Determine the (X, Y) coordinate at the center of the cell enclosing the given text.  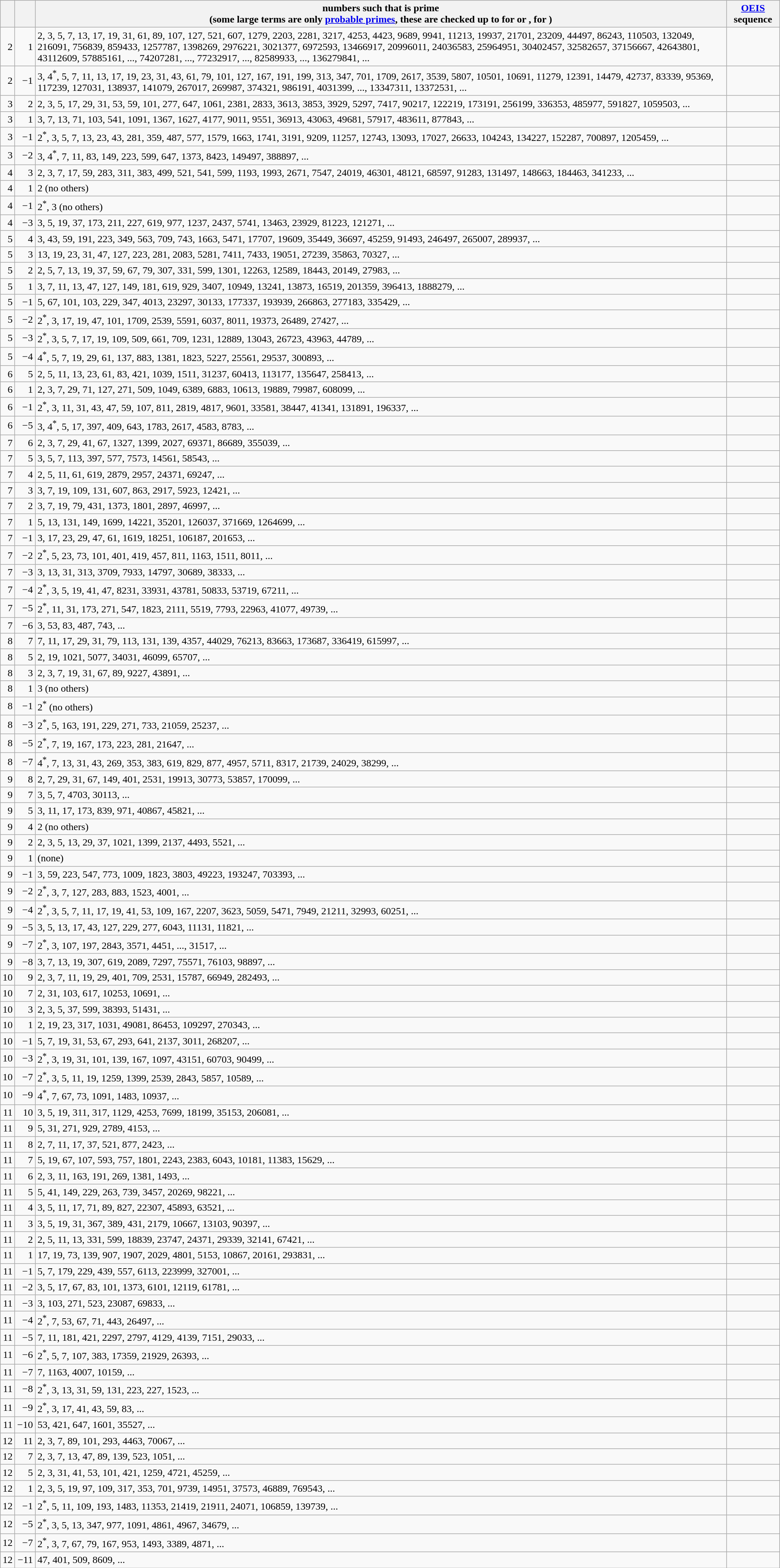
3, 17, 23, 29, 47, 61, 1619, 18251, 106187, 201653, ... (381, 538)
2*, 3, 107, 197, 2843, 3571, 4451, ..., 31517, ... (381, 945)
3, 103, 271, 523, 23087, 69833, ... (381, 1303)
2* (no others) (381, 706)
3, 53, 83, 487, 743, ... (381, 625)
2, 3, 7, 13, 47, 89, 139, 523, 1051, ... (381, 1457)
4*, 7, 13, 31, 43, 269, 353, 383, 619, 829, 877, 4957, 5711, 8317, 21739, 24029, 38299, ... (381, 762)
2, 5, 11, 13, 331, 599, 18839, 23747, 24371, 29339, 32141, 67421, ... (381, 1239)
2*, 3, 17, 41, 43, 59, 83, ... (381, 1407)
3, 5, 19, 311, 317, 1129, 4253, 7699, 18199, 35153, 206081, ... (381, 1113)
2, 7, 11, 17, 37, 521, 877, 2423, ... (381, 1144)
2*, 3 (no others) (381, 206)
2*, 3, 13, 31, 59, 131, 223, 227, 1523, ... (381, 1389)
4*, 7, 67, 73, 1091, 1483, 10937, ... (381, 1096)
2, 5, 7, 13, 19, 37, 59, 67, 79, 307, 331, 599, 1301, 12263, 12589, 18443, 20149, 27983, ... (381, 271)
2, 19, 1021, 5077, 34031, 46099, 65707, ... (381, 657)
(none) (381, 858)
4*, 5, 7, 19, 29, 61, 137, 883, 1381, 1823, 5227, 25561, 29537, 300893, ... (381, 357)
2, 3, 7, 17, 59, 283, 311, 383, 499, 521, 541, 599, 1193, 1993, 2671, 7547, 24019, 46301, 48121, 68597, 91283, 131497, 148663, 184463, 341233, ... (381, 173)
3, 7, 19, 79, 431, 1373, 1801, 2897, 46997, ... (381, 506)
17, 19, 73, 139, 907, 1907, 2029, 4801, 5153, 10867, 20161, 293831, ... (381, 1255)
2*, 3, 7, 67, 79, 167, 953, 1493, 3389, 4871, ... (381, 1543)
53, 421, 647, 1601, 35527, ... (381, 1425)
2, 3, 11, 163, 191, 269, 1381, 1493, ... (381, 1176)
−11 (25, 1560)
3, 5, 7, 4703, 30113, ... (381, 795)
3, 5, 13, 17, 43, 127, 229, 277, 6043, 11131, 11821, ... (381, 927)
2*, 5, 23, 73, 101, 401, 419, 457, 811, 1163, 1511, 8011, ... (381, 555)
2, 3, 7, 19, 31, 67, 89, 9227, 43891, ... (381, 673)
2, 3, 5, 19, 97, 109, 317, 353, 701, 9739, 14951, 37573, 46889, 769543, ... (381, 1488)
2, 3, 7, 11, 19, 29, 401, 709, 2531, 15787, 66949, 282493, ... (381, 978)
2*, 3, 5, 19, 41, 47, 8231, 33931, 43781, 50833, 53719, 67211, ... (381, 590)
2*, 3, 19, 31, 101, 139, 167, 1097, 43151, 60703, 90499, ... (381, 1058)
3, 7, 13, 71, 103, 541, 1091, 1367, 1627, 4177, 9011, 9551, 36913, 43063, 49681, 57917, 483611, 877843, ... (381, 119)
13, 19, 23, 31, 47, 127, 223, 281, 2083, 5281, 7411, 7433, 19051, 27239, 35863, 70327, ... (381, 254)
OEIS sequence (753, 14)
−10 (25, 1425)
3, 4*, 5, 17, 397, 409, 643, 1783, 2617, 4583, 8783, ... (381, 425)
2, 3, 7, 29, 71, 127, 271, 509, 1049, 6389, 6883, 10613, 19889, 79987, 608099, ... (381, 389)
2*, 5, 7, 107, 383, 17359, 21929, 26393, ... (381, 1355)
7, 11, 181, 421, 2297, 2797, 4129, 4139, 7151, 29033, ... (381, 1337)
3, 7, 19, 109, 131, 607, 863, 2917, 5923, 12421, ... (381, 490)
3, 5, 19, 31, 367, 389, 431, 2179, 10667, 13103, 90397, ... (381, 1224)
3, 7, 13, 19, 307, 619, 2089, 7297, 75571, 76103, 98897, ... (381, 961)
2, 3, 7, 29, 41, 67, 1327, 1399, 2027, 69371, 86689, 355039, ... (381, 443)
3, 13, 31, 313, 3709, 7933, 14797, 30689, 38333, ... (381, 572)
2, 19, 23, 317, 1031, 49081, 86453, 109297, 270343, ... (381, 1025)
3, 59, 223, 547, 773, 1009, 1823, 3803, 49223, 193247, 703393, ... (381, 874)
2*, 3, 5, 13, 347, 977, 1091, 4861, 4967, 34679, ... (381, 1524)
2*, 7, 19, 167, 173, 223, 281, 21647, ... (381, 743)
2*, 5, 11, 109, 193, 1483, 11353, 21419, 21911, 24071, 106859, 139739, ... (381, 1506)
5, 7, 19, 31, 53, 67, 293, 641, 2137, 3011, 268207, ... (381, 1041)
2, 5, 11, 61, 619, 2879, 2957, 24371, 69247, ... (381, 474)
5, 19, 67, 107, 593, 757, 1801, 2243, 2383, 6043, 10181, 11383, 15629, ... (381, 1160)
3 (no others) (381, 689)
7, 11, 17, 29, 31, 79, 113, 131, 139, 4357, 44029, 76213, 83663, 173687, 336419, 615997, ... (381, 641)
numbers such that is prime(some large terms are only probable primes, these are checked up to for or , for ) (381, 14)
2*, 11, 31, 173, 271, 547, 1823, 2111, 5519, 7793, 22963, 41077, 49739, ... (381, 608)
2, 3, 5, 13, 29, 37, 1021, 1399, 2137, 4493, 5521, ... (381, 843)
3, 5, 17, 67, 83, 101, 1373, 6101, 12119, 61781, ... (381, 1287)
2*, 3, 11, 31, 43, 47, 59, 107, 811, 2819, 4817, 9601, 33581, 38447, 41341, 131891, 196337, ... (381, 407)
2*, 3, 5, 11, 19, 1259, 1399, 2539, 2843, 5857, 10589, ... (381, 1076)
3, 11, 17, 173, 839, 971, 40867, 45821, ... (381, 810)
2*, 3, 17, 19, 47, 101, 1709, 2539, 5591, 6037, 8011, 19373, 26489, 27427, ... (381, 319)
2, 5, 11, 13, 23, 61, 83, 421, 1039, 1511, 31237, 60413, 113177, 135647, 258413, ... (381, 374)
3, 5, 7, 113, 397, 577, 7573, 14561, 58543, ... (381, 459)
3, 5, 19, 37, 173, 211, 227, 619, 977, 1237, 2437, 5741, 13463, 23929, 81223, 121271, ... (381, 223)
3, 7, 11, 13, 47, 127, 149, 181, 619, 929, 3407, 10949, 13241, 13873, 16519, 201359, 396413, 1888279, ... (381, 286)
2*, 7, 53, 67, 71, 443, 26497, ... (381, 1320)
2, 3, 5, 37, 599, 38393, 51431, ... (381, 1009)
3, 4*, 7, 11, 83, 149, 223, 599, 647, 1373, 8423, 149497, 388897, ... (381, 155)
2*, 3, 5, 7, 11, 17, 19, 41, 53, 109, 167, 2207, 3623, 5059, 5471, 7949, 21211, 32993, 60251, ... (381, 910)
2*, 5, 163, 191, 229, 271, 733, 21059, 25237, ... (381, 725)
5, 31, 271, 929, 2789, 4153, ... (381, 1129)
2*, 3, 7, 127, 283, 883, 1523, 4001, ... (381, 891)
5, 13, 131, 149, 1699, 14221, 35201, 126037, 371669, 1264699, ... (381, 522)
5, 41, 149, 229, 263, 739, 3457, 20269, 98221, ... (381, 1192)
3, 43, 59, 191, 223, 349, 563, 709, 743, 1663, 5471, 17707, 19609, 35449, 36697, 45259, 91493, 246497, 265007, 289937, ... (381, 238)
2, 3, 31, 41, 53, 101, 421, 1259, 4721, 45259, ... (381, 1473)
2, 31, 103, 617, 10253, 10691, ... (381, 993)
7, 1163, 4007, 10159, ... (381, 1372)
3, 5, 11, 17, 71, 89, 827, 22307, 45893, 63521, ... (381, 1208)
47, 401, 509, 8609, ... (381, 1560)
5, 67, 101, 103, 229, 347, 4013, 23297, 30133, 177337, 193939, 266863, 277183, 335429, ... (381, 302)
2, 3, 7, 89, 101, 293, 4463, 70067, ... (381, 1441)
2, 7, 29, 31, 67, 149, 401, 2531, 19913, 30773, 53857, 170099, ... (381, 779)
2*, 3, 5, 7, 17, 19, 109, 509, 661, 709, 1231, 12889, 13043, 26723, 43963, 44789, ... (381, 338)
5, 7, 179, 229, 439, 557, 6113, 223999, 327001, ... (381, 1271)
